Provide the [x, y] coordinate of the cell's center where the given text is located.  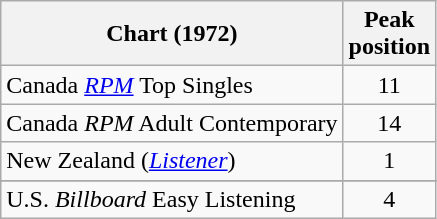
U.S. Billboard Easy Listening [172, 199]
Canada RPM Top Singles [172, 85]
4 [389, 199]
Canada RPM Adult Contemporary [172, 123]
New Zealand (Listener) [172, 161]
Peakposition [389, 34]
1 [389, 161]
11 [389, 85]
Chart (1972) [172, 34]
14 [389, 123]
